Scan for the cell matching the given text and deliver its (x, y) coordinate at center. 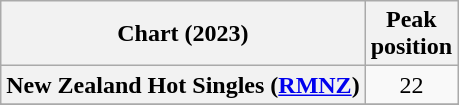
Chart (2023) (183, 34)
22 (411, 85)
New Zealand Hot Singles (RMNZ) (183, 85)
Peakposition (411, 34)
